From the cell containing the given text, extract its center point as [x, y] coordinate. 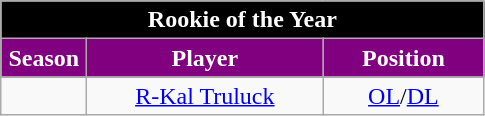
R-Kal Truluck [205, 96]
Position [404, 58]
Player [205, 58]
Season [44, 58]
OL/DL [404, 96]
Rookie of the Year [242, 20]
